Return the [x, y] coordinate for the center point of the cell that contains the specified text.  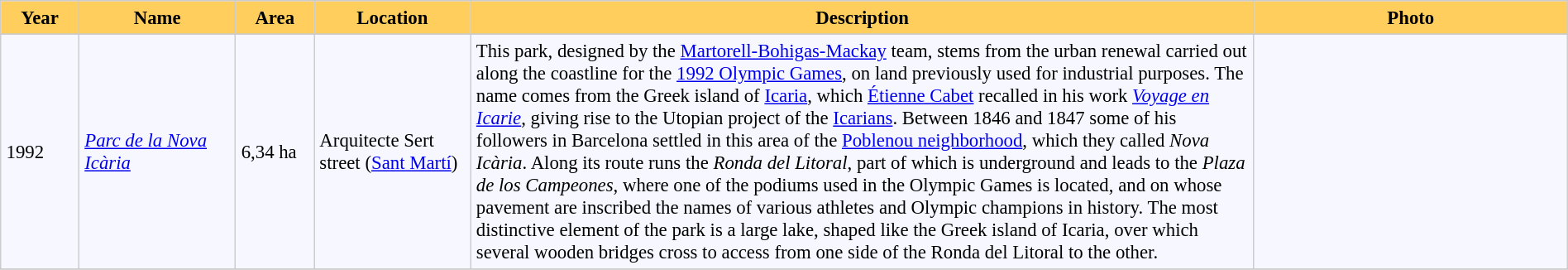
Name [157, 17]
Location [392, 17]
Area [275, 17]
6,34 ha [275, 152]
Photo [1411, 17]
Parc de la Nova Icària [157, 152]
Year [40, 17]
Description [862, 17]
Arquitecte Sert street (Sant Martí) [392, 152]
1992 [40, 152]
